Return (X, Y) of the center of cell containing provided text 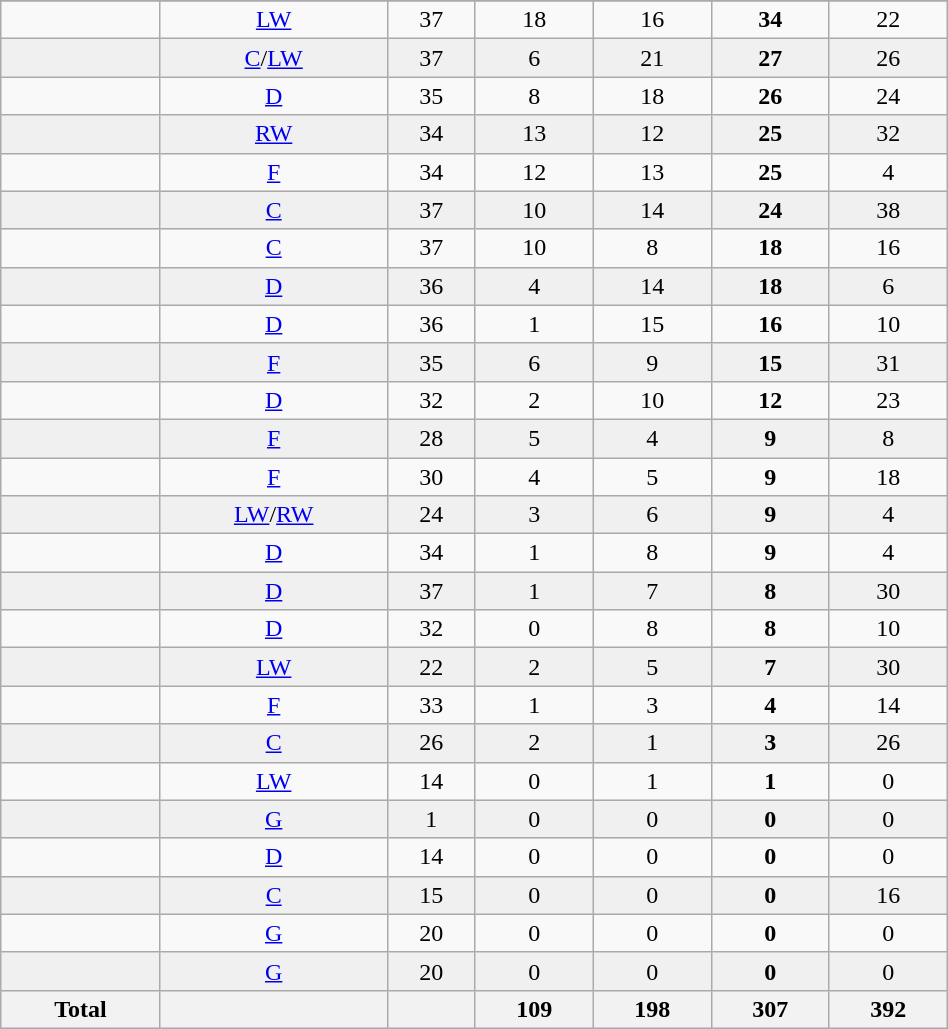
LW/RW (274, 515)
23 (888, 400)
198 (652, 1009)
21 (652, 58)
Total (80, 1009)
392 (888, 1009)
31 (888, 362)
109 (534, 1009)
28 (431, 438)
38 (888, 210)
33 (431, 705)
RW (274, 134)
307 (770, 1009)
C/LW (274, 58)
27 (770, 58)
